Find where the given text appears and provide that cell's center as (X, Y) coordinate. 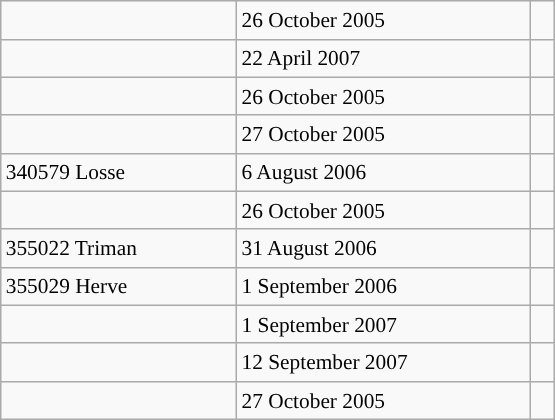
355022 Triman (119, 248)
355029 Herve (119, 286)
1 September 2007 (384, 324)
340579 Losse (119, 172)
12 September 2007 (384, 362)
1 September 2006 (384, 286)
6 August 2006 (384, 172)
22 April 2007 (384, 58)
31 August 2006 (384, 248)
